Find where the given text appears and provide that cell's center as (x, y) coordinate. 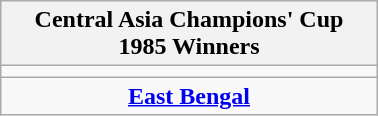
East Bengal (189, 96)
Central Asia Champions' Cup1985 Winners (189, 34)
